Scan for the cell matching the given text and deliver its (x, y) coordinate at center. 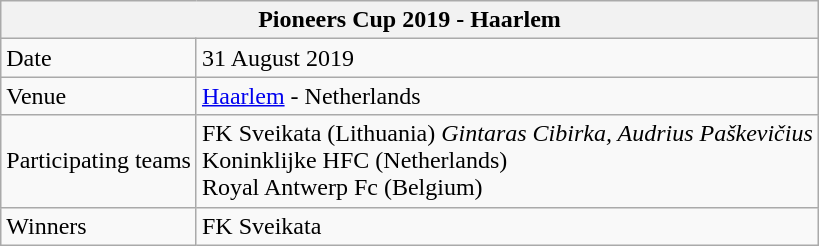
Participating teams (99, 161)
Venue (99, 96)
31 August 2019 (507, 58)
Haarlem - Netherlands (507, 96)
Winners (99, 226)
Date (99, 58)
FK Sveikata (Lithuania) Gintaras Cibirka, Audrius PaškevičiusKoninklijke HFC (Netherlands) Royal Antwerp Fc (Belgium) (507, 161)
Pioneers Cup 2019 - Haarlem (410, 20)
FK Sveikata (507, 226)
